Return the [X, Y] coordinate for the center point of the cell that contains the specified text.  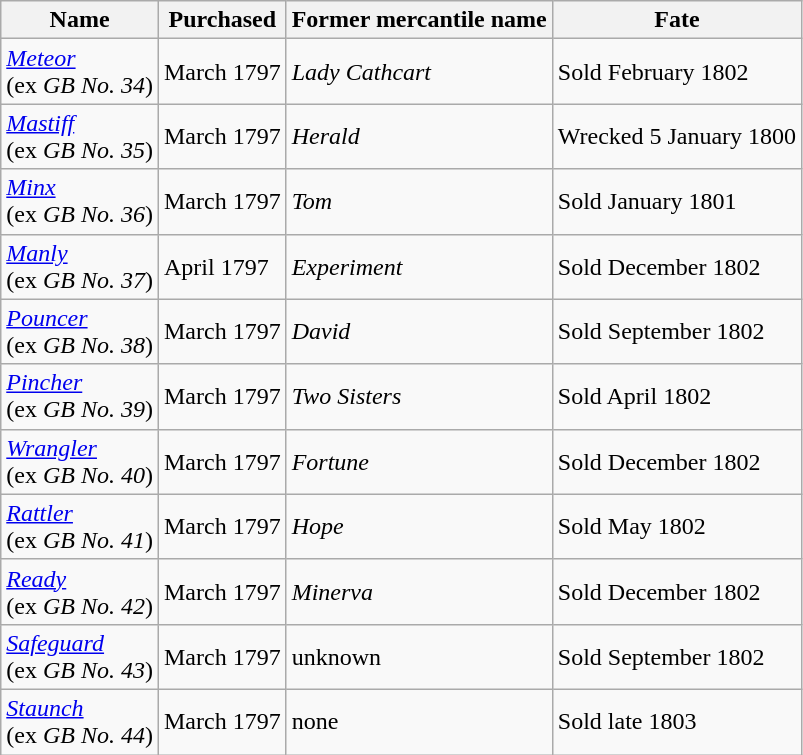
Safeguard(ex GB No. 43) [80, 656]
Sold May 1802 [676, 526]
Wrangler(ex GB No. 40) [80, 462]
none [419, 722]
Hope [419, 526]
Fortune [419, 462]
Former mercantile name [419, 20]
Tom [419, 202]
Minx(ex GB No. 36) [80, 202]
Fate [676, 20]
David [419, 332]
Manly(ex GB No. 37) [80, 266]
Name [80, 20]
Staunch(ex GB No. 44) [80, 722]
Two Sisters [419, 396]
Experiment [419, 266]
Mastiff(ex GB No. 35) [80, 136]
Lady Cathcart [419, 72]
April 1797 [222, 266]
Sold January 1801 [676, 202]
Minerva [419, 592]
Sold late 1803 [676, 722]
Herald [419, 136]
Wrecked 5 January 1800 [676, 136]
Purchased [222, 20]
Sold February 1802 [676, 72]
Pincher(ex GB No. 39) [80, 396]
Rattler(ex GB No. 41) [80, 526]
Pouncer(ex GB No. 38) [80, 332]
Ready(ex GB No. 42) [80, 592]
Meteor(ex GB No. 34) [80, 72]
Sold April 1802 [676, 396]
unknown [419, 656]
